Pinpoint the cell where the given text exists, returning its (X, Y) midpoint coordinate. 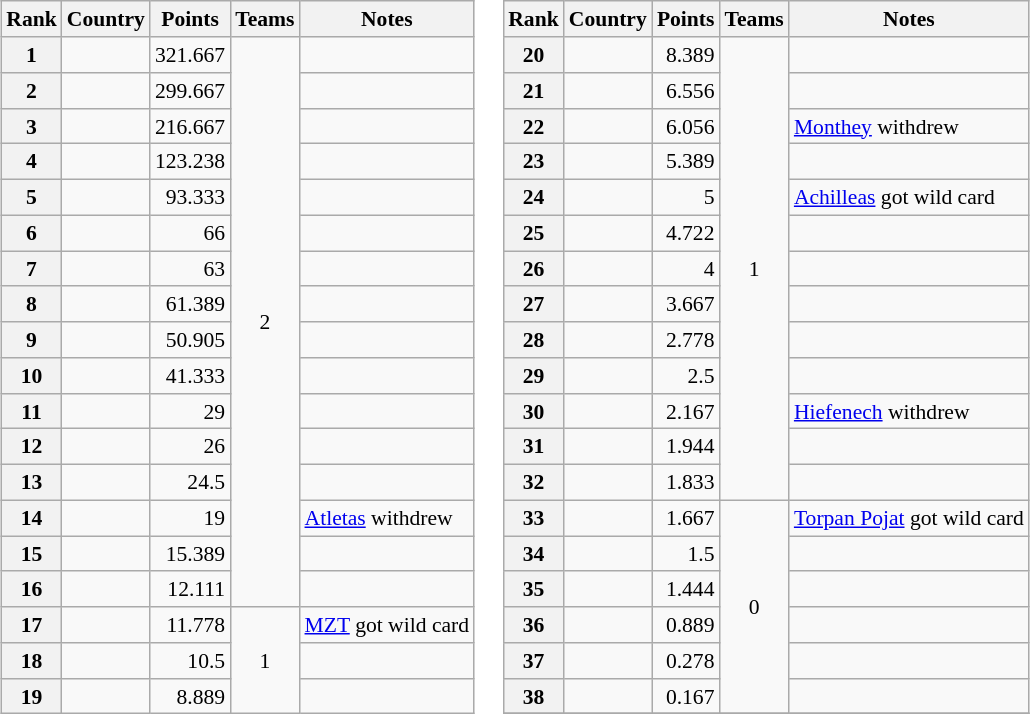
11.778 (190, 625)
Monthey withdrew (909, 126)
11 (32, 411)
9 (32, 340)
MZT got wild card (386, 625)
3.667 (686, 304)
2.778 (686, 340)
21 (534, 91)
36 (534, 625)
1.5 (686, 554)
0.167 (686, 696)
Hiefenech withdrew (909, 411)
63 (190, 269)
23 (534, 162)
20 (534, 55)
2.5 (686, 376)
35 (534, 589)
8 (32, 304)
0 (754, 607)
22 (534, 126)
8.389 (686, 55)
321.667 (190, 55)
38 (534, 696)
5.389 (686, 162)
31 (534, 447)
61.389 (190, 304)
10.5 (190, 661)
24.5 (190, 482)
18 (32, 661)
1.444 (686, 589)
8.889 (190, 696)
123.238 (190, 162)
33 (534, 518)
0.278 (686, 661)
2.167 (686, 411)
13 (32, 482)
216.667 (190, 126)
50.905 (190, 340)
6.056 (686, 126)
15.389 (190, 554)
6.556 (686, 91)
25 (534, 233)
15 (32, 554)
12 (32, 447)
27 (534, 304)
4.722 (686, 233)
37 (534, 661)
41.333 (190, 376)
30 (534, 411)
17 (32, 625)
16 (32, 589)
28 (534, 340)
10 (32, 376)
Achilleas got wild card (909, 197)
299.667 (190, 91)
34 (534, 554)
1.667 (686, 518)
6 (32, 233)
7 (32, 269)
93.333 (190, 197)
Torpan Pojat got wild card (909, 518)
32 (534, 482)
14 (32, 518)
Atletas withdrew (386, 518)
3 (32, 126)
66 (190, 233)
12.111 (190, 589)
24 (534, 197)
1.944 (686, 447)
1.833 (686, 482)
0.889 (686, 625)
